For the text-containing cell, return its midpoint in [X, Y] coordinate format. 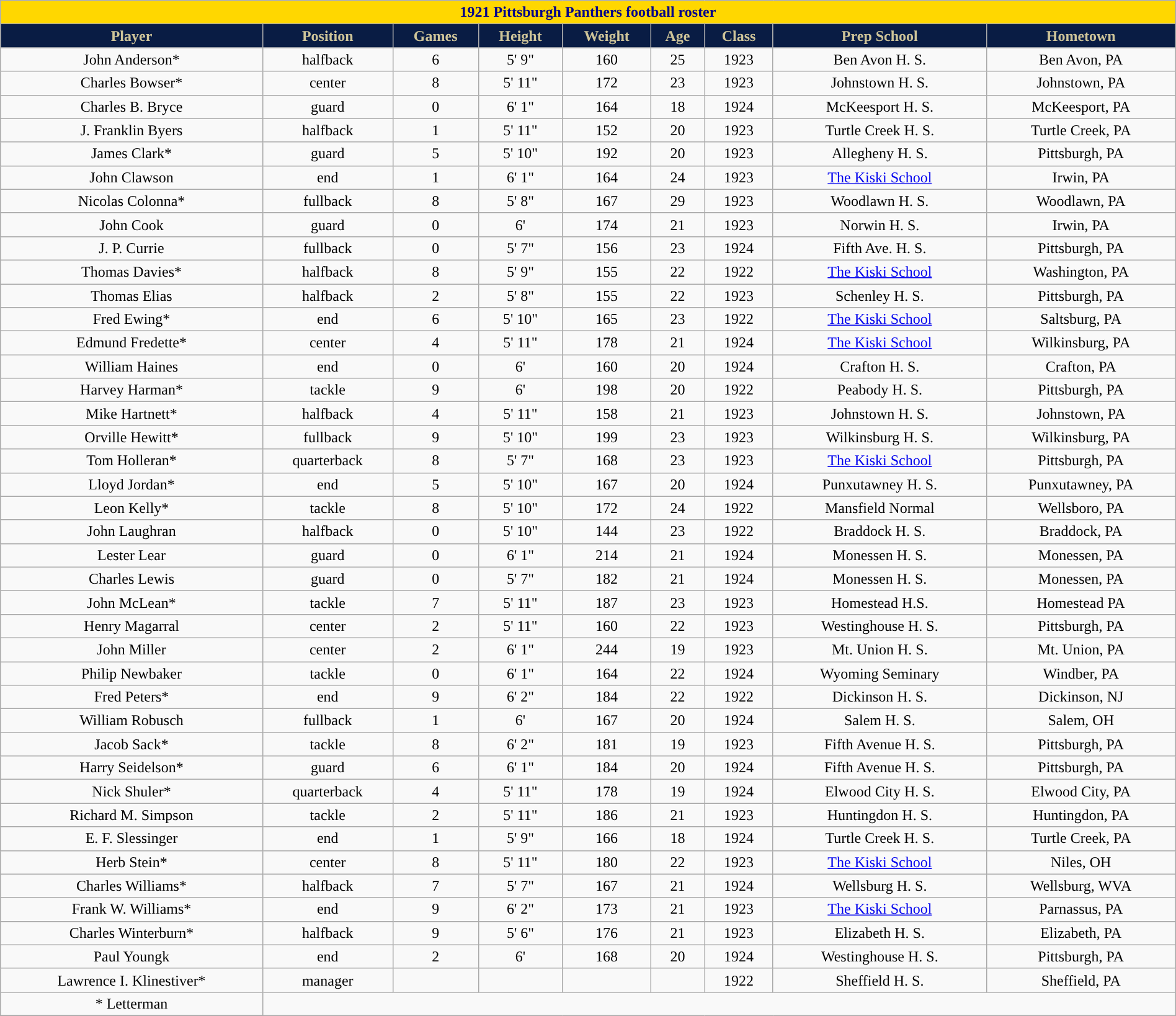
144 [607, 532]
Mike Hartnett* [131, 414]
Braddock H. S. [880, 532]
Thomas Davies* [131, 272]
187 [607, 602]
176 [607, 933]
Peabody H. S. [880, 390]
Mt. Union H. S. [880, 649]
Wellsburg H. S. [880, 886]
Position [327, 36]
158 [607, 414]
Richard M. Simpson [131, 815]
Herb Stein* [131, 862]
Homestead H.S. [880, 602]
Henry Magarral [131, 626]
181 [607, 744]
John McLean* [131, 602]
Salem, OH [1080, 721]
Lloyd Jordan* [131, 484]
174 [607, 225]
Edmund Fredette* [131, 343]
Leon Kelly* [131, 508]
Thomas Elias [131, 296]
John Miller [131, 649]
James Clark* [131, 154]
Charles Lewis [131, 579]
Player [131, 36]
Wilkinsburg H. S. [880, 437]
Windber, PA [1080, 673]
Woodlawn H. S. [880, 201]
Class [739, 36]
156 [607, 248]
Fred Ewing* [131, 319]
Games [435, 36]
165 [607, 319]
Charles Winterburn* [131, 933]
John Cook [131, 225]
Huntingdon H. S. [880, 815]
166 [607, 839]
Harry Seidelson* [131, 768]
Elizabeth H. S. [880, 933]
1921 Pittsburgh Panthers football roster [588, 12]
173 [607, 909]
214 [607, 555]
Elizabeth, PA [1080, 933]
Height [520, 36]
Paul Youngk [131, 956]
Nicolas Colonna* [131, 201]
Frank W. Williams* [131, 909]
* Letterman [131, 1004]
Nick Shuler* [131, 791]
180 [607, 862]
William Robusch [131, 721]
E. F. Slessinger [131, 839]
Niles, OH [1080, 862]
Woodlawn, PA [1080, 201]
152 [607, 130]
William Haines [131, 367]
29 [677, 201]
244 [607, 649]
Braddock, PA [1080, 532]
John Anderson* [131, 60]
Charles B. Bryce [131, 107]
Fred Peters* [131, 697]
Wellsburg, WVA [1080, 886]
198 [607, 390]
Mansfield Normal [880, 508]
Fifth Ave. H. S. [880, 248]
Charles Williams* [131, 886]
Parnassus, PA [1080, 909]
Salem H. S. [880, 721]
182 [607, 579]
Elwood City H. S. [880, 791]
Lester Lear [131, 555]
Wellsboro, PA [1080, 508]
Ben Avon H. S. [880, 60]
Elwood City, PA [1080, 791]
Ben Avon, PA [1080, 60]
Hometown [1080, 36]
199 [607, 437]
Homestead PA [1080, 602]
Crafton H. S. [880, 367]
Wyoming Seminary [880, 673]
Harvey Harman* [131, 390]
186 [607, 815]
Charles Bowser* [131, 83]
Washington, PA [1080, 272]
John Clawson [131, 177]
Tom Holleran* [131, 461]
Jacob Sack* [131, 744]
Saltsburg, PA [1080, 319]
192 [607, 154]
Weight [607, 36]
McKeesport H. S. [880, 107]
McKeesport, PA [1080, 107]
manager [327, 980]
J. Franklin Byers [131, 130]
J. P. Currie [131, 248]
Age [677, 36]
25 [677, 60]
Huntingdon, PA [1080, 815]
Philip Newbaker [131, 673]
John Laughran [131, 532]
Punxutawney, PA [1080, 484]
Orville Hewitt* [131, 437]
Lawrence I. Klinestiver* [131, 980]
Allegheny H. S. [880, 154]
Norwin H. S. [880, 225]
Sheffield H. S. [880, 980]
Prep School [880, 36]
Dickinson H. S. [880, 697]
Schenley H. S. [880, 296]
Mt. Union, PA [1080, 649]
Sheffield, PA [1080, 980]
Dickinson, NJ [1080, 697]
Punxutawney H. S. [880, 484]
5' 6" [520, 933]
Crafton, PA [1080, 367]
